Find where the given text appears and provide that cell's center as [x, y] coordinate. 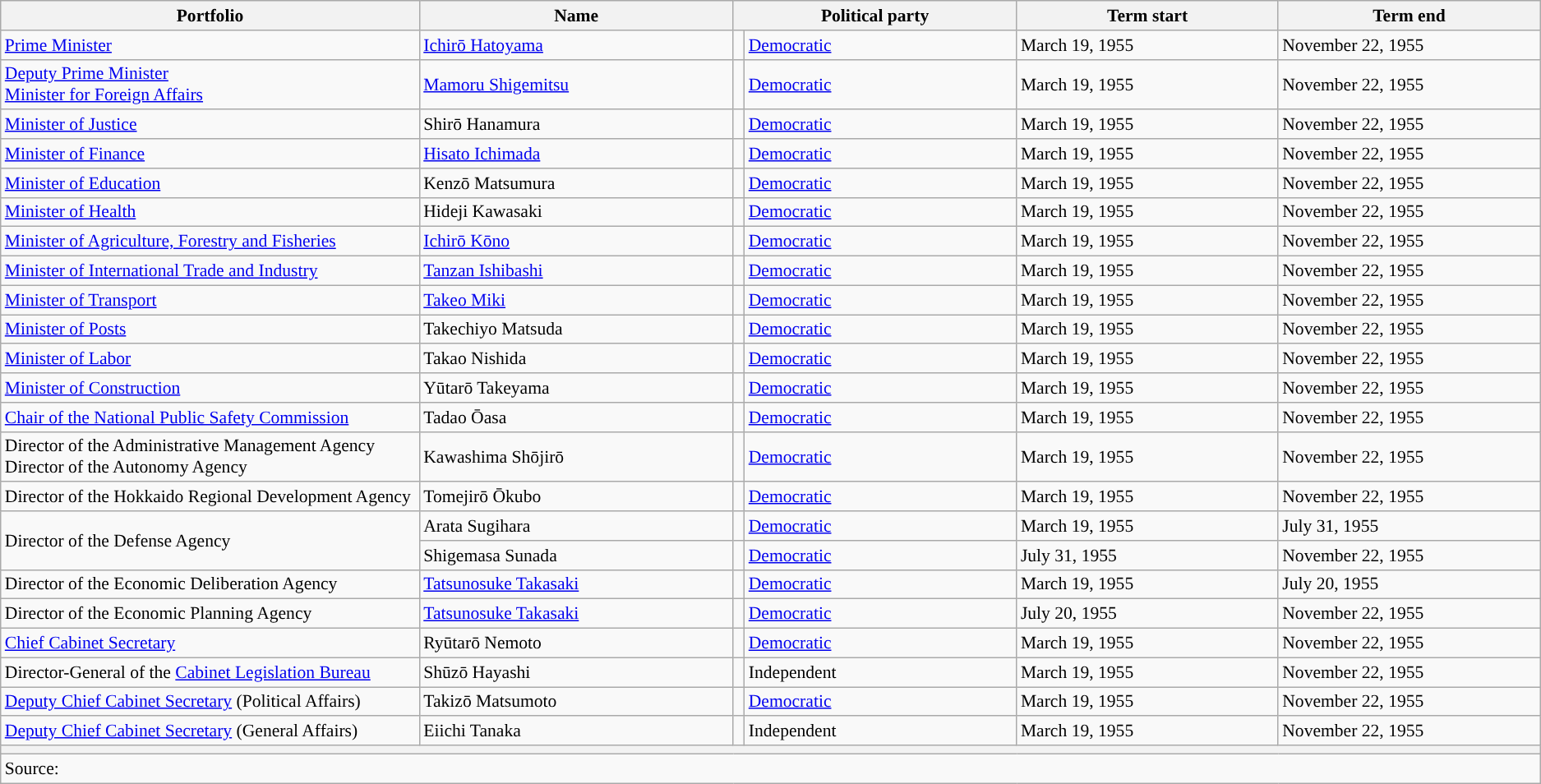
Takeo Miki [576, 300]
Director-General of the Cabinet Legislation Bureau [210, 672]
Takechiyo Matsuda [576, 330]
Kawashima Shōjirō [576, 457]
Chair of the National Public Safety Commission [210, 417]
Director of the Economic Deliberation Agency [210, 584]
Minister of Construction [210, 388]
Director of the Administrative Management AgencyDirector of the Autonomy Agency [210, 457]
Arata Sugihara [576, 526]
Minister of Transport [210, 300]
Deputy Chief Cabinet Secretary (Political Affairs) [210, 702]
Chief Cabinet Secretary [210, 643]
Minister of Posts [210, 330]
Shūzō Hayashi [576, 672]
Portfolio [210, 16]
Tanzan Ishibashi [576, 271]
Tomejirō Ōkubo [576, 497]
Term end [1409, 16]
Term start [1147, 16]
Political party [874, 16]
Ichirō Hatoyama [576, 45]
Ichirō Kōno [576, 242]
Minister of Health [210, 212]
Takizō Matsumoto [576, 702]
Tadao Ōasa [576, 417]
Ryūtarō Nemoto [576, 643]
Director of the Hokkaido Regional Development Agency [210, 497]
Minister of Justice [210, 125]
Director of the Economic Planning Agency [210, 614]
Takao Nishida [576, 359]
Source: [771, 768]
Shigemasa Sunada [576, 556]
Minister of International Trade and Industry [210, 271]
Hideji Kawasaki [576, 212]
Minister of Labor [210, 359]
Minister of Agriculture, Forestry and Fisheries [210, 242]
Name [576, 16]
Hisato Ichimada [576, 154]
Deputy Prime MinisterMinister for Foreign Affairs [210, 84]
Eiichi Tanaka [576, 731]
Director of the Defense Agency [210, 541]
Yūtarō Takeyama [576, 388]
Kenzō Matsumura [576, 183]
Prime Minister [210, 45]
Deputy Chief Cabinet Secretary (General Affairs) [210, 731]
Shirō Hanamura [576, 125]
Minister of Education [210, 183]
Minister of Finance [210, 154]
Mamoru Shigemitsu [576, 84]
